Locate the cell with the specified text and output its [X, Y] center coordinate. 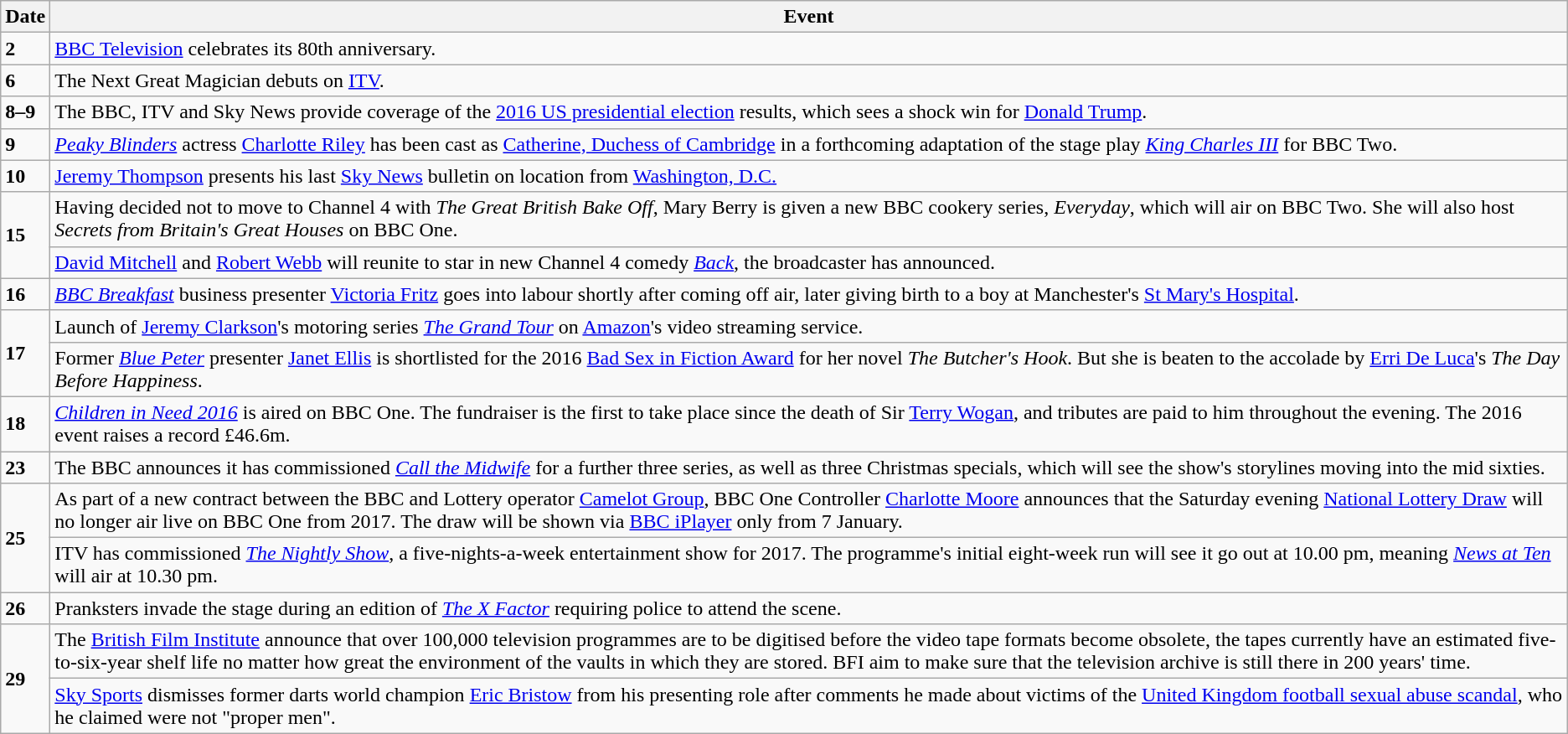
The BBC, ITV and Sky News provide coverage of the 2016 US presidential election results, which sees a shock win for Donald Trump. [809, 112]
Pranksters invade the stage during an edition of The X Factor requiring police to attend the scene. [809, 608]
Event [809, 17]
9 [25, 144]
16 [25, 294]
2 [25, 49]
29 [25, 679]
8–9 [25, 112]
Jeremy Thompson presents his last Sky News bulletin on location from Washington, D.C. [809, 176]
18 [25, 424]
BBC Television celebrates its 80th anniversary. [809, 49]
The Next Great Magician debuts on ITV. [809, 80]
6 [25, 80]
Launch of Jeremy Clarkson's motoring series The Grand Tour on Amazon's video streaming service. [809, 326]
10 [25, 176]
Date [25, 17]
25 [25, 538]
26 [25, 608]
15 [25, 235]
23 [25, 467]
17 [25, 354]
David Mitchell and Robert Webb will reunite to star in new Channel 4 comedy Back, the broadcaster has announced. [809, 262]
